For the text-containing cell, return its midpoint in (X, Y) coordinate format. 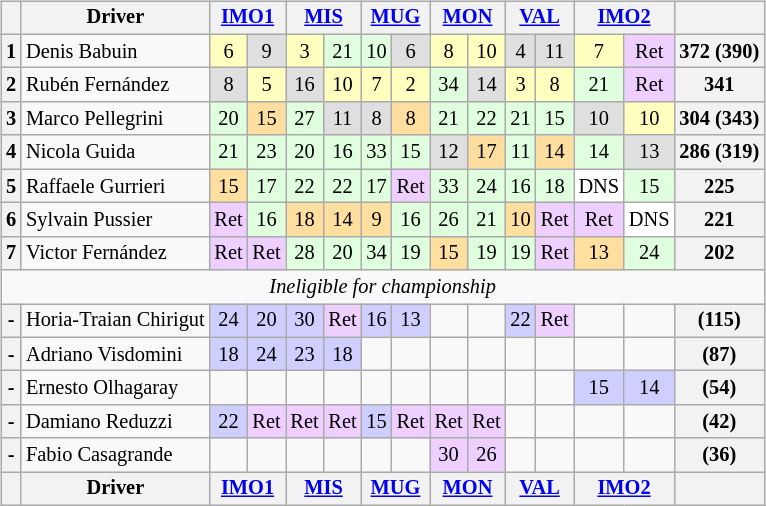
Adriano Visdomini (115, 354)
(87) (719, 354)
Ernesto Olhagaray (115, 388)
12 (449, 152)
(115) (719, 321)
(42) (719, 422)
1 (11, 51)
286 (319) (719, 152)
(54) (719, 388)
Nicola Guida (115, 152)
28 (305, 253)
372 (390) (719, 51)
Sylvain Pussier (115, 220)
Raffaele Gurrieri (115, 186)
202 (719, 253)
Victor Fernández (115, 253)
Ineligible for championship (382, 287)
Denis Babuin (115, 51)
Horia-Traian Chirigut (115, 321)
221 (719, 220)
341 (719, 85)
225 (719, 186)
Rubén Fernández (115, 85)
(36) (719, 455)
Marco Pellegrini (115, 119)
304 (343) (719, 119)
27 (305, 119)
Fabio Casagrande (115, 455)
Damiano Reduzzi (115, 422)
